Return the [X, Y] coordinate for the center point of the cell that contains the specified text.  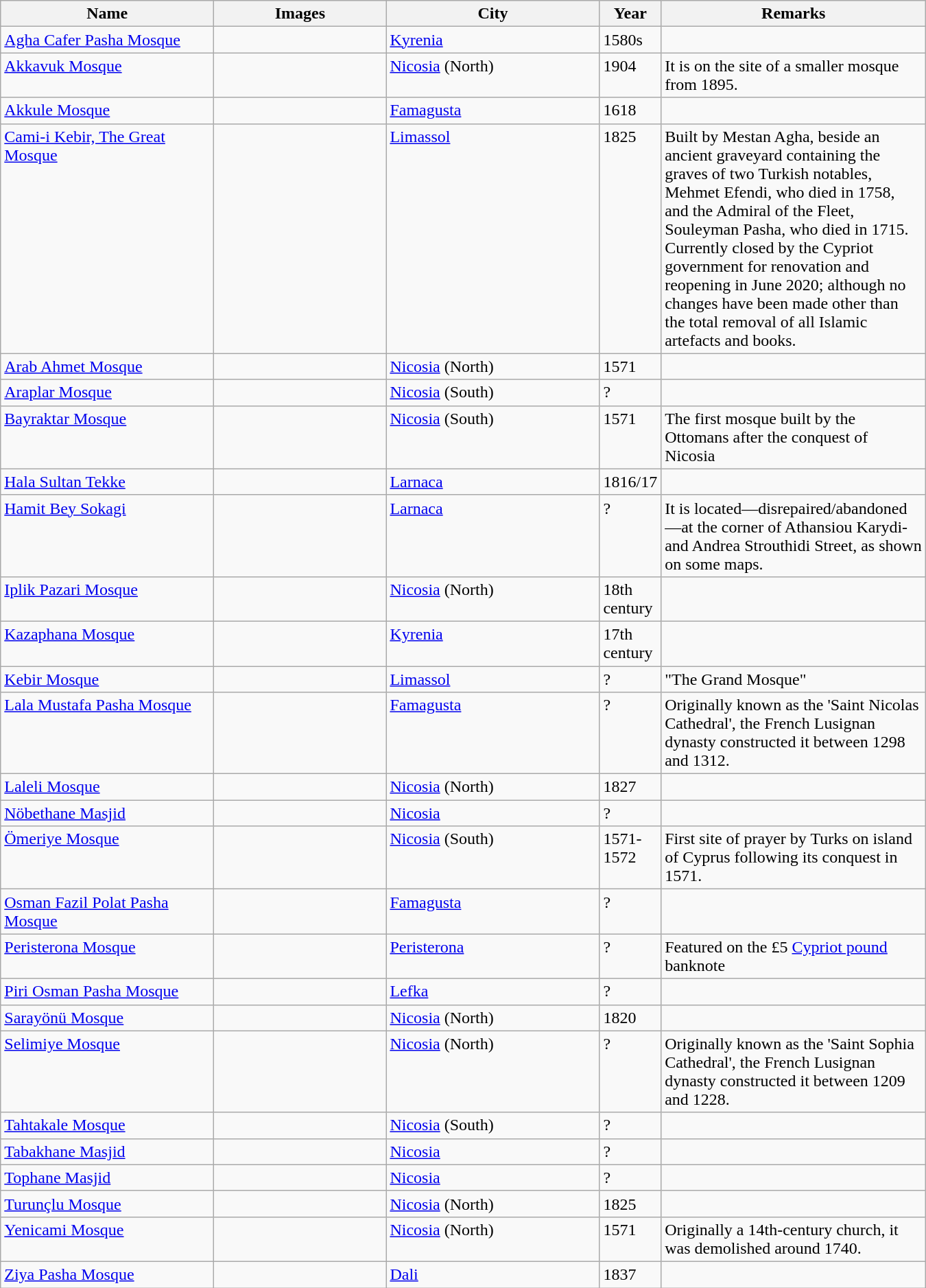
Araplar Mosque [107, 393]
1904 [630, 75]
Year [630, 14]
Agha Cafer Pasha Mosque [107, 40]
It is located—disrepaired/abandoned—at the corner of Athansiou Karydi- and Andrea Strouthidi Street, as shown on some maps. [794, 535]
Originally known as the 'Saint Sophia Cathedral', the French Lusignan dynasty constructed it between 1209 and 1228. [794, 1072]
Arab Ahmet Mosque [107, 366]
Originally known as the 'Saint Nicolas Cathedral', the French Lusignan dynasty constructed it between 1298 and 1312. [794, 733]
Lefka [492, 992]
17th century [630, 644]
Ziya Pasha Mosque [107, 1274]
1580s [630, 40]
1816/17 [630, 482]
Peristerona [492, 957]
Nöbethane Masjid [107, 813]
Tabakhane Masjid [107, 1151]
Yenicami Mosque [107, 1239]
Selimiye Mosque [107, 1072]
It is on the site of a smaller mosque from 1895. [794, 75]
Hala Sultan Tekke [107, 482]
Turunçlu Mosque [107, 1204]
Originally a 14th-century church, it was demolished around 1740. [794, 1239]
Dali [492, 1274]
Ömeriye Mosque [107, 858]
Kebir Mosque [107, 679]
Akkule Mosque [107, 110]
Peristerona Mosque [107, 957]
"The Grand Mosque" [794, 679]
18th century [630, 598]
Laleli Mosque [107, 787]
1571-1572 [630, 858]
1827 [630, 787]
Kazaphana Mosque [107, 644]
Images [300, 14]
Tahtakale Mosque [107, 1125]
Hamit Bey Sokagi [107, 535]
Remarks [794, 14]
Name [107, 14]
First site of prayer by Turks on island of Cyprus following its conquest in 1571. [794, 858]
Lala Mustafa Pasha Mosque [107, 733]
Sarayönü Mosque [107, 1018]
Bayraktar Mosque [107, 437]
Osman Fazil Polat Pasha Mosque [107, 911]
Piri Osman Pasha Mosque [107, 992]
City [492, 14]
Featured on the £5 Cypriot pound banknote [794, 957]
Cami-i Kebir, The Great Mosque [107, 239]
1820 [630, 1018]
1837 [630, 1274]
Iplik Pazari Mosque [107, 598]
1618 [630, 110]
Akkavuk Mosque [107, 75]
The first mosque built by the Ottomans after the conquest of Nicosia [794, 437]
Tophane Masjid [107, 1178]
